Capture the cell that displays the provided text and extract its (X, Y) central coordinate. 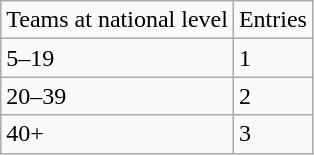
Teams at national level (118, 20)
3 (272, 134)
40+ (118, 134)
1 (272, 58)
2 (272, 96)
5–19 (118, 58)
20–39 (118, 96)
Entries (272, 20)
